Search for the cell housing the specified text and yield its [x, y] center coordinate. 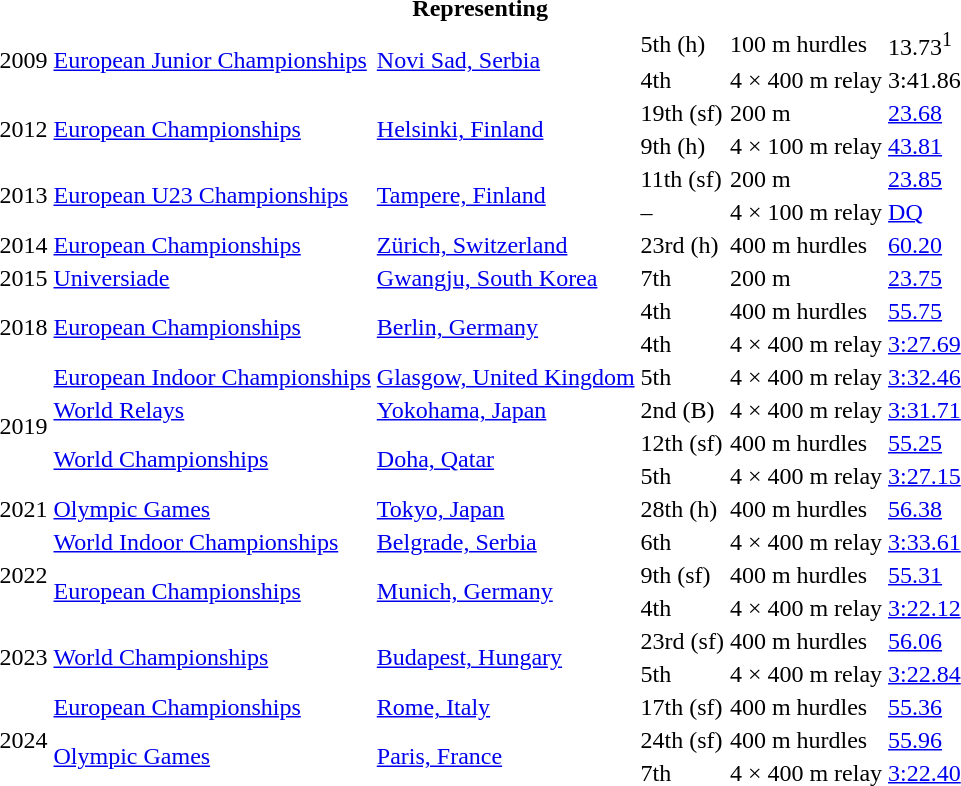
100 m hurdles [806, 44]
Berlin, Germany [506, 328]
Gwangju, South Korea [506, 278]
World Relays [212, 410]
European U23 Championships [212, 196]
Zürich, Switzerland [506, 245]
9th (h) [682, 146]
9th (sf) [682, 575]
23rd (sf) [682, 641]
Helsinki, Finland [506, 130]
Glasgow, United Kingdom [506, 377]
2nd (B) [682, 410]
European Indoor Championships [212, 377]
12th (sf) [682, 443]
28th (h) [682, 509]
19th (sf) [682, 113]
Tampere, Finland [506, 196]
Munich, Germany [506, 592]
Yokohama, Japan [506, 410]
European Junior Championships [212, 60]
Doha, Qatar [506, 460]
Budapest, Hungary [506, 658]
Universiade [212, 278]
23rd (h) [682, 245]
5th (h) [682, 44]
Tokyo, Japan [506, 509]
Rome, Italy [506, 707]
17th (sf) [682, 707]
Belgrade, Serbia [506, 542]
6th [682, 542]
Novi Sad, Serbia [506, 60]
11th (sf) [682, 179]
World Indoor Championships [212, 542]
– [682, 212]
24th (sf) [682, 740]
7th [682, 278]
Olympic Games [212, 509]
